Output the (X, Y) coordinate of the center of the cell containing the given text.  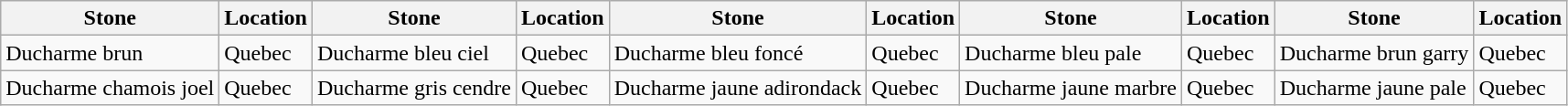
Ducharme gris cendre (413, 88)
Ducharme jaune adirondack (738, 88)
Ducharme jaune marbre (1072, 88)
Ducharme bleu pale (1072, 53)
Ducharme jaune pale (1374, 88)
Ducharme bleu ciel (413, 53)
Ducharme bleu foncé (738, 53)
Ducharme brun (110, 53)
Ducharme chamois joel (110, 88)
Ducharme brun garry (1374, 53)
